Output the [X, Y] coordinate of the center of the cell containing the given text.  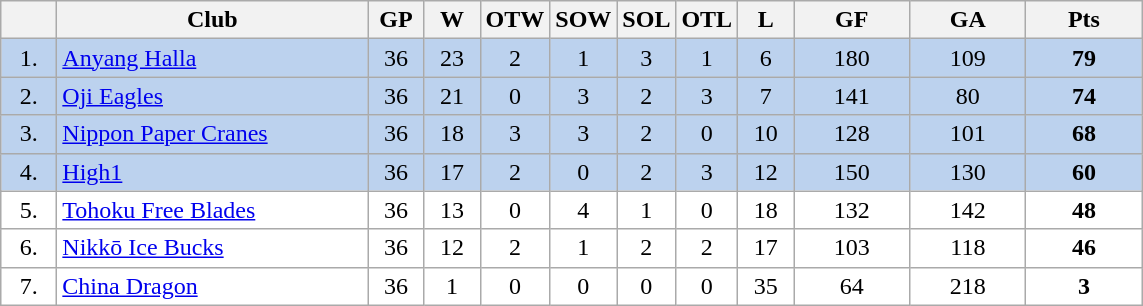
23 [452, 58]
4. [29, 172]
High1 [212, 172]
Anyang Halla [212, 58]
W [452, 20]
7. [29, 286]
48 [1084, 210]
128 [852, 134]
Nikkō Ice Bucks [212, 248]
Nippon Paper Cranes [212, 134]
101 [968, 134]
Oji Eagles [212, 96]
SOW [584, 20]
GP [396, 20]
68 [1084, 134]
218 [968, 286]
74 [1084, 96]
6. [29, 248]
64 [852, 286]
141 [852, 96]
80 [968, 96]
130 [968, 172]
21 [452, 96]
2. [29, 96]
10 [766, 134]
103 [852, 248]
GF [852, 20]
7 [766, 96]
79 [1084, 58]
Tohoku Free Blades [212, 210]
L [766, 20]
4 [584, 210]
5. [29, 210]
China Dragon [212, 286]
GA [968, 20]
132 [852, 210]
Club [212, 20]
35 [766, 286]
60 [1084, 172]
OTW [515, 20]
Pts [1084, 20]
13 [452, 210]
118 [968, 248]
SOL [646, 20]
150 [852, 172]
142 [968, 210]
180 [852, 58]
109 [968, 58]
46 [1084, 248]
OTL [707, 20]
6 [766, 58]
3. [29, 134]
1. [29, 58]
